Provide the [x, y] coordinate of the cell's center where the given text is located.  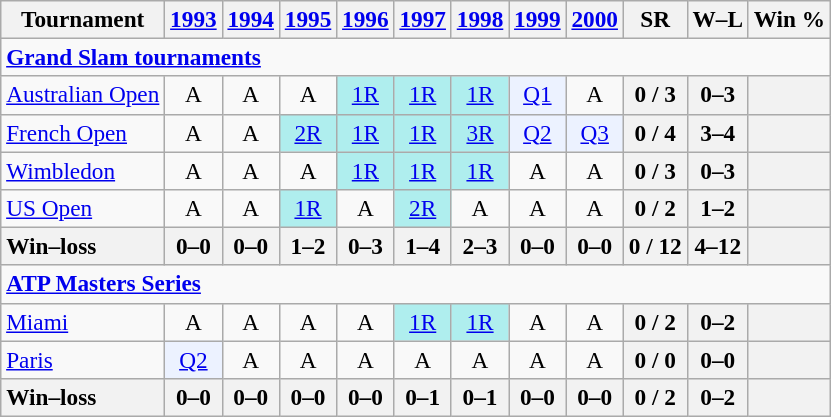
0 / 0 [655, 359]
4–12 [718, 246]
Wimbledon [83, 170]
Q1 [538, 95]
Miami [83, 322]
W–L [718, 19]
1993 [194, 19]
1997 [422, 19]
1995 [308, 19]
0 / 12 [655, 246]
ATP Masters Series [416, 284]
Tournament [83, 19]
2–3 [480, 246]
1994 [250, 19]
1996 [366, 19]
2000 [594, 19]
Australian Open [83, 95]
1–4 [422, 246]
Q3 [594, 133]
3R [480, 133]
1998 [480, 19]
US Open [83, 208]
SR [655, 19]
Grand Slam tournaments [416, 57]
Paris [83, 359]
French Open [83, 133]
0 / 4 [655, 133]
Win % [789, 19]
3–4 [718, 133]
1999 [538, 19]
